Determine the (x, y) coordinate at the center of the cell enclosing the given text.  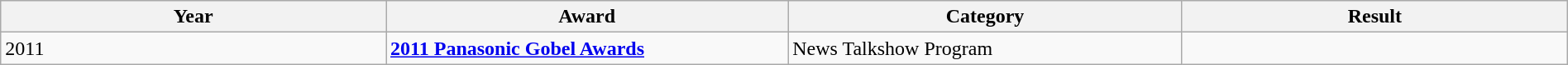
News Talkshow Program (986, 48)
Result (1374, 17)
2011 (194, 48)
Award (587, 17)
Year (194, 17)
Category (986, 17)
2011 Panasonic Gobel Awards (587, 48)
